Pinpoint the cell where the given text exists, returning its [X, Y] midpoint coordinate. 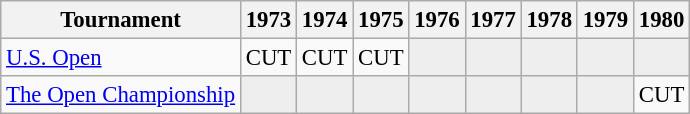
U.S. Open [121, 58]
1978 [549, 20]
Tournament [121, 20]
1980 [661, 20]
1976 [437, 20]
1974 [325, 20]
1973 [268, 20]
1977 [493, 20]
1975 [381, 20]
The Open Championship [121, 95]
1979 [605, 20]
